Find where the given text appears and provide that cell's center as (x, y) coordinate. 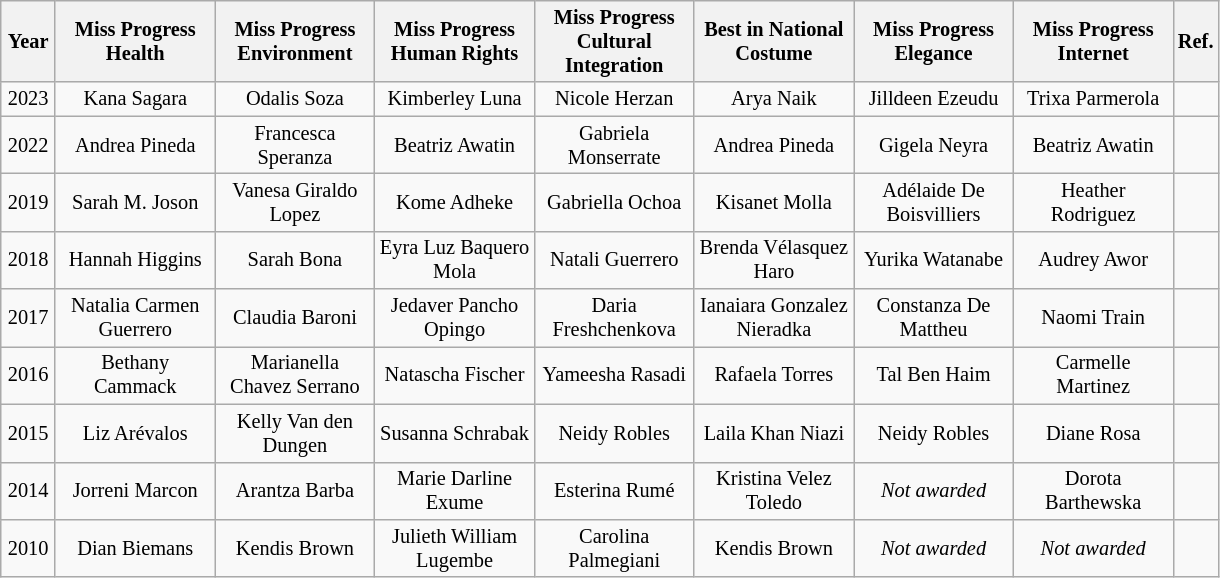
Dian Biemans (135, 548)
Heather Rodriguez (1093, 202)
Odalis Soza (295, 99)
Nicole Herzan (614, 99)
2018 (28, 260)
Yurika Watanabe (934, 260)
Jilldeen Ezeudu (934, 99)
2019 (28, 202)
Kelly Van den Dungen (295, 433)
Bethany Cammack (135, 375)
Natalia Carmen Guerrero (135, 318)
Daria Freshchenkova (614, 318)
Esterina Rumé (614, 491)
Ianaiara Gonzalez Nieradka (774, 318)
Francesca Speranza (295, 145)
Kimberley Luna (455, 99)
Marianella Chavez Serrano (295, 375)
Miss Progress Health (135, 41)
Susanna Schrabak (455, 433)
Year (28, 41)
Miss Progress Human Rights (455, 41)
2014 (28, 491)
Miss Progress Cultural Integration (614, 41)
Julieth William Lugembe (455, 548)
2010 (28, 548)
Kristina Velez Toledo (774, 491)
Adélaide De Boisvilliers (934, 202)
2017 (28, 318)
Rafaela Torres (774, 375)
2015 (28, 433)
Claudia Baroni (295, 318)
Jedaver Pancho Opingo (455, 318)
Sarah Bona (295, 260)
Kome Adheke (455, 202)
Vanesa Giraldo Lopez (295, 202)
Audrey Awor (1093, 260)
Miss Progress Environment (295, 41)
Jorreni Marcon (135, 491)
Trixa Parmerola (1093, 99)
Kana Sagara (135, 99)
Arya Naik (774, 99)
Gigela Neyra (934, 145)
Miss Progress Internet (1093, 41)
Arantza Barba (295, 491)
Laila Khan Niazi (774, 433)
Brenda Vélasquez Haro (774, 260)
Carolina Palmegiani (614, 548)
Carmelle Martinez (1093, 375)
Ref. (1196, 41)
Gabriella Ochoa (614, 202)
Miss Progress Elegance (934, 41)
2022 (28, 145)
Diane Rosa (1093, 433)
Natali Guerrero (614, 260)
Tal Ben Haim (934, 375)
2023 (28, 99)
Dorota Barthewska (1093, 491)
Best in National Costume (774, 41)
Sarah M. Joson (135, 202)
Eyra Luz Baquero Mola (455, 260)
Liz Arévalos (135, 433)
Kisanet Molla (774, 202)
Naomi Train (1093, 318)
Natascha Fischer (455, 375)
Constanza De Mattheu (934, 318)
Hannah Higgins (135, 260)
Yameesha Rasadi (614, 375)
2016 (28, 375)
Marie Darline Exume (455, 491)
Gabriela Monserrate (614, 145)
